Pinpoint the cell where the given text exists, returning its [x, y] midpoint coordinate. 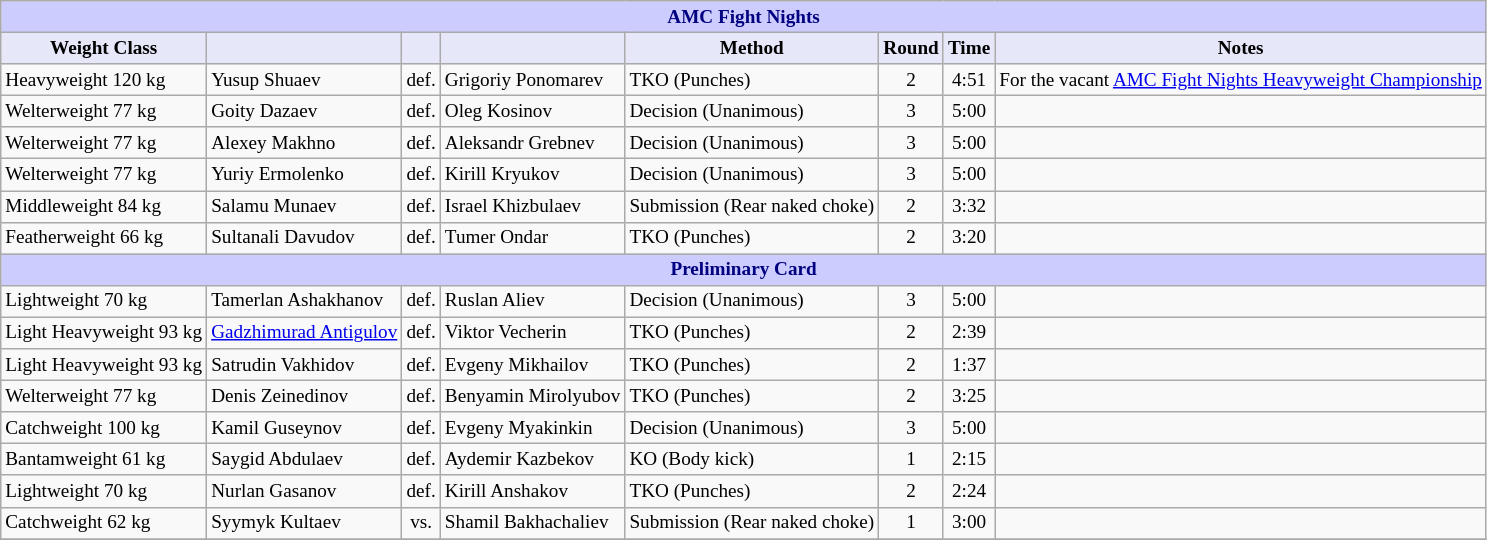
Preliminary Card [744, 270]
Notes [1241, 48]
Shamil Bakhachaliev [532, 523]
AMC Fight Nights [744, 17]
Aydemir Kazbekov [532, 460]
Kamil Guseynov [304, 428]
Syymyk Kultaev [304, 523]
Tamerlan Ashakhanov [304, 301]
Tumer Ondar [532, 238]
1:37 [968, 365]
Satrudin Vakhidov [304, 365]
Featherweight 66 kg [104, 238]
Evgeny Myakinkin [532, 428]
Goity Dazaev [304, 111]
Bantamweight 61 kg [104, 460]
KO (Body kick) [752, 460]
Catchweight 62 kg [104, 523]
Heavyweight 120 kg [104, 80]
Benyamin Mirolyubov [532, 396]
vs. [421, 523]
3:32 [968, 206]
Kirill Kryukov [532, 175]
Aleksandr Grebnev [532, 143]
Grigoriy Ponomarev [532, 80]
Israel Khizbulaev [532, 206]
Weight Class [104, 48]
Catchweight 100 kg [104, 428]
Time [968, 48]
Sultanali Davudov [304, 238]
Viktor Vecherin [532, 333]
Ruslan Aliev [532, 301]
Gadzhimurad Antigulov [304, 333]
2:39 [968, 333]
Method [752, 48]
3:00 [968, 523]
Middleweight 84 kg [104, 206]
4:51 [968, 80]
3:20 [968, 238]
Round [912, 48]
Nurlan Gasanov [304, 491]
3:25 [968, 396]
2:24 [968, 491]
Yuriy Ermolenko [304, 175]
Alexey Makhno [304, 143]
Salamu Munaev [304, 206]
Kirill Anshakov [532, 491]
Oleg Kosinov [532, 111]
Yusup Shuaev [304, 80]
Saygid Abdulaev [304, 460]
For the vacant AMC Fight Nights Heavyweight Championship [1241, 80]
2:15 [968, 460]
Denis Zeinedinov [304, 396]
Evgeny Mikhailov [532, 365]
